For the text-containing cell, return its midpoint in (X, Y) coordinate format. 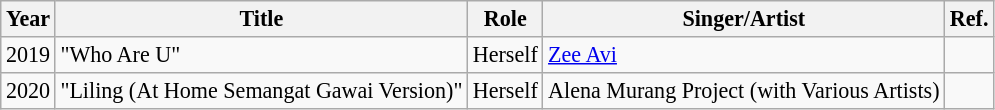
Role (506, 18)
"Who Are U" (261, 54)
Title (261, 18)
Singer/Artist (744, 18)
2019 (28, 54)
Alena Murang Project (with Various Artists) (744, 90)
2020 (28, 90)
Zee Avi (744, 54)
"Liling (At Home Semangat Gawai Version)" (261, 90)
Ref. (970, 18)
Year (28, 18)
